Pinpoint the cell where the given text exists, returning its (x, y) midpoint coordinate. 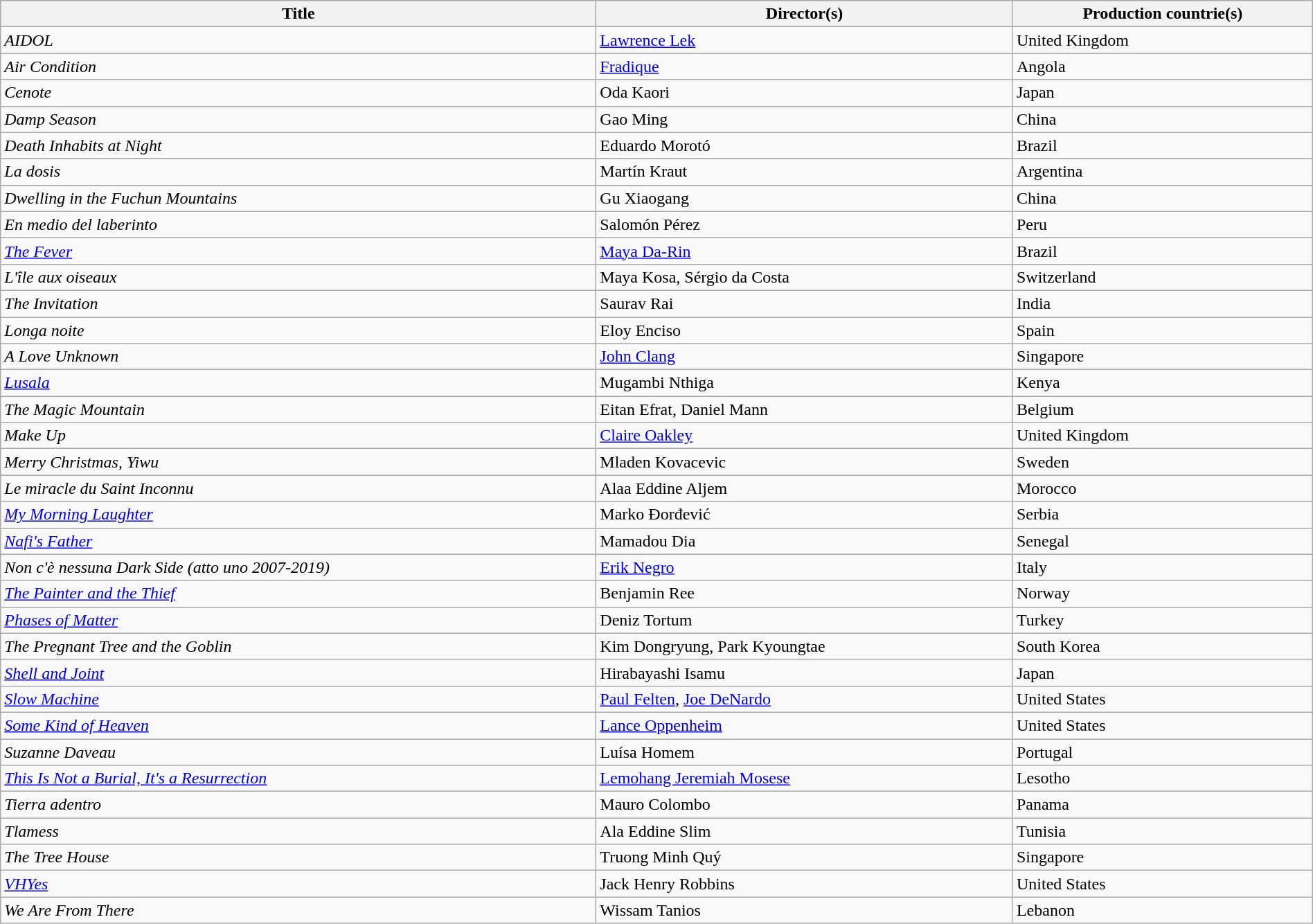
Panama (1162, 805)
India (1162, 303)
Gao Ming (805, 119)
The Painter and the Thief (298, 594)
Norway (1162, 594)
AIDOL (298, 40)
Tlamess (298, 831)
Spain (1162, 330)
The Fever (298, 251)
La dosis (298, 172)
Maya Da-Rin (805, 251)
Damp Season (298, 119)
Oda Kaori (805, 93)
Gu Xiaogang (805, 198)
Suzanne Daveau (298, 752)
Jack Henry Robbins (805, 884)
Angola (1162, 66)
Title (298, 14)
John Clang (805, 357)
The Tree House (298, 858)
Kenya (1162, 383)
Mladen Kovacevic (805, 462)
Truong Minh Quý (805, 858)
Benjamin Ree (805, 594)
This Is Not a Burial, It's a Resurrection (298, 779)
We Are From There (298, 910)
Merry Christmas, Yiwu (298, 462)
Tierra adentro (298, 805)
Erik Negro (805, 567)
Claire Oakley (805, 436)
Le miracle du Saint Inconnu (298, 488)
Kim Dongryung, Park Kyoungtae (805, 646)
Argentina (1162, 172)
Alaa Eddine Aljem (805, 488)
Lesotho (1162, 779)
Senegal (1162, 541)
Some Kind of Heaven (298, 725)
Production countrie(s) (1162, 14)
The Pregnant Tree and the Goblin (298, 646)
Make Up (298, 436)
Switzerland (1162, 277)
Mamadou Dia (805, 541)
Morocco (1162, 488)
Salomón Pérez (805, 224)
Ala Eddine Slim (805, 831)
Deniz Tortum (805, 620)
Lusala (298, 383)
Lance Oppenheim (805, 725)
Eduardo Morotó (805, 145)
Italy (1162, 567)
Dwelling in the Fuchun Mountains (298, 198)
Martín Kraut (805, 172)
Lawrence Lek (805, 40)
South Korea (1162, 646)
Wissam Tanios (805, 910)
Mugambi Nthiga (805, 383)
Paul Felten, Joe DeNardo (805, 699)
Death Inhabits at Night (298, 145)
The Magic Mountain (298, 409)
Eitan Efrat, Daniel Mann (805, 409)
Eloy Enciso (805, 330)
Air Condition (298, 66)
A Love Unknown (298, 357)
Non c'è nessuna Dark Side (atto uno 2007-2019) (298, 567)
Peru (1162, 224)
Portugal (1162, 752)
Lebanon (1162, 910)
Slow Machine (298, 699)
Marko Đorđević (805, 515)
Luísa Homem (805, 752)
Lemohang Jeremiah Mosese (805, 779)
Saurav Rai (805, 303)
Belgium (1162, 409)
Serbia (1162, 515)
VHYes (298, 884)
My Morning Laughter (298, 515)
Sweden (1162, 462)
The Invitation (298, 303)
Maya Kosa, Sérgio da Costa (805, 277)
Longa noite (298, 330)
En medio del laberinto (298, 224)
Tunisia (1162, 831)
Turkey (1162, 620)
Nafi's Father (298, 541)
Hirabayashi Isamu (805, 673)
Phases of Matter (298, 620)
Mauro Colombo (805, 805)
Fradique (805, 66)
Cenote (298, 93)
L'île aux oiseaux (298, 277)
Director(s) (805, 14)
Shell and Joint (298, 673)
